From the cell containing the given text, extract its center point as [X, Y] coordinate. 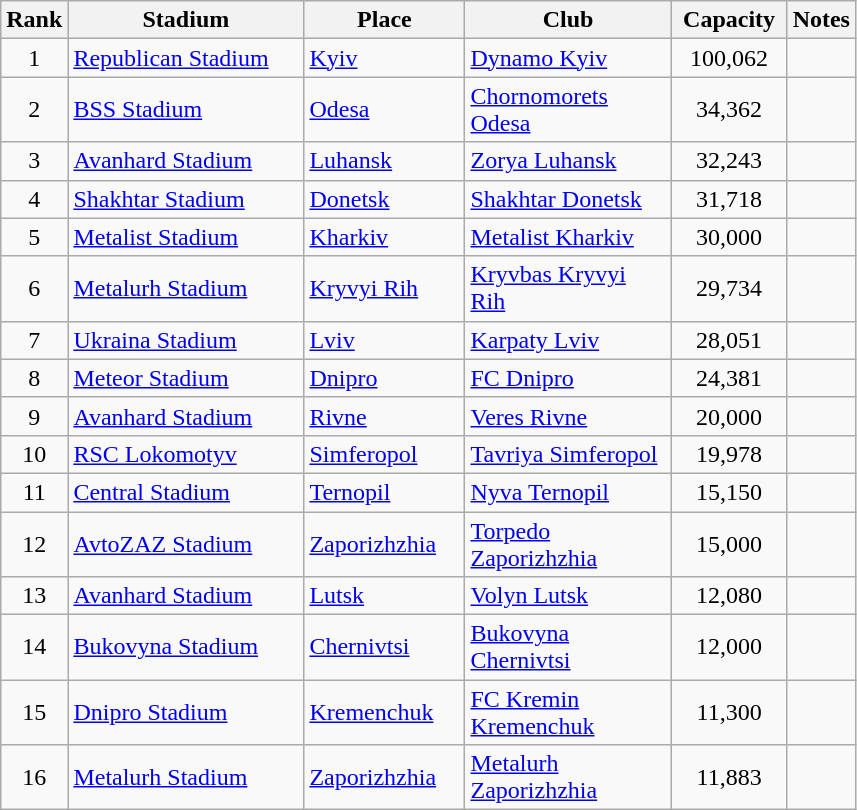
Rivne [384, 416]
Metalist Stadium [186, 237]
15,000 [729, 544]
32,243 [729, 161]
Luhansk [384, 161]
RSC Lokomotyv [186, 454]
Donetsk [384, 199]
34,362 [729, 110]
Rank [34, 20]
Volyn Lutsk [568, 596]
Bukovyna Chernivtsi [568, 648]
Dynamo Kyiv [568, 58]
Kharkiv [384, 237]
9 [34, 416]
12 [34, 544]
29,734 [729, 288]
Kremenchuk [384, 712]
Kryvbas Kryvyi Rih [568, 288]
Kyiv [384, 58]
Place [384, 20]
Meteor Stadium [186, 378]
4 [34, 199]
Stadium [186, 20]
BSS Stadium [186, 110]
Karpaty Lviv [568, 340]
6 [34, 288]
28,051 [729, 340]
Metalurh Zaporizhzhia [568, 778]
3 [34, 161]
14 [34, 648]
Dnipro Stadium [186, 712]
10 [34, 454]
Tavriya Simferopol [568, 454]
Notes [821, 20]
Club [568, 20]
Metalist Kharkiv [568, 237]
Shakhtar Donetsk [568, 199]
Veres Rivne [568, 416]
16 [34, 778]
2 [34, 110]
Capacity [729, 20]
Kryvyi Rih [384, 288]
FC Kremin Kremenchuk [568, 712]
8 [34, 378]
19,978 [729, 454]
Nyva Ternopil [568, 492]
12,080 [729, 596]
1 [34, 58]
Central Stadium [186, 492]
Ternopil [384, 492]
30,000 [729, 237]
5 [34, 237]
12,000 [729, 648]
Ukraina Stadium [186, 340]
Dnipro [384, 378]
15,150 [729, 492]
11,300 [729, 712]
Chernivtsi [384, 648]
100,062 [729, 58]
Republican Stadium [186, 58]
13 [34, 596]
24,381 [729, 378]
Chornomorets Odesa [568, 110]
20,000 [729, 416]
31,718 [729, 199]
15 [34, 712]
Simferopol [384, 454]
11,883 [729, 778]
Odesa [384, 110]
FC Dnipro [568, 378]
Bukovyna Stadium [186, 648]
Shakhtar Stadium [186, 199]
Lviv [384, 340]
AvtoZAZ Stadium [186, 544]
7 [34, 340]
Zorya Luhansk [568, 161]
Torpedo Zaporizhzhia [568, 544]
11 [34, 492]
Lutsk [384, 596]
